Scan for the cell matching the given text and deliver its (x, y) coordinate at center. 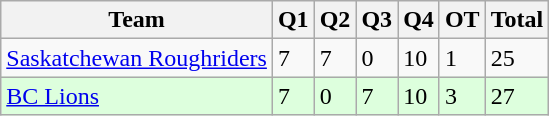
Total (517, 20)
Q1 (293, 20)
Saskatchewan Roughriders (137, 58)
OT (462, 20)
3 (462, 96)
Q2 (335, 20)
Team (137, 20)
1 (462, 58)
BC Lions (137, 96)
Q4 (419, 20)
27 (517, 96)
25 (517, 58)
Q3 (377, 20)
